Capture the cell that displays the provided text and extract its [X, Y] central coordinate. 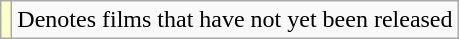
Denotes films that have not yet been released [235, 20]
